Detect which cell encompasses the target text, then output its [X, Y] center coordinate. 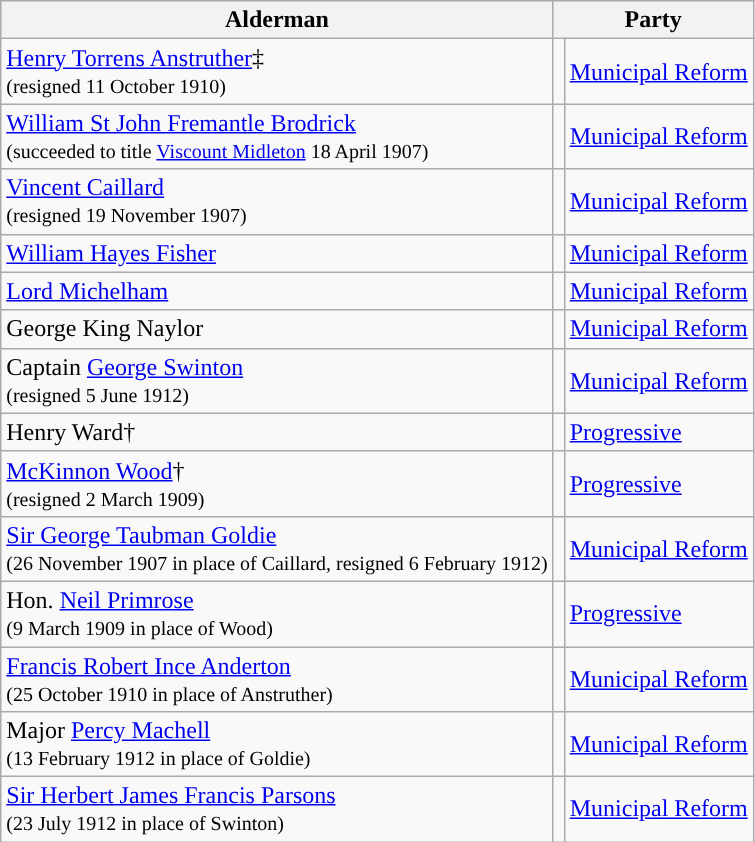
Lord Michelham [277, 291]
George King Naylor [277, 329]
Party [653, 20]
William St John Fremantle Brodrick(succeeded to title Viscount Midleton 18 April 1907) [277, 136]
Vincent Caillard(resigned 19 November 1907) [277, 202]
Alderman [277, 20]
Captain George Swinton(resigned 5 June 1912) [277, 380]
Major Percy Machell(13 February 1912 in place of Goldie) [277, 744]
Henry Ward† [277, 432]
Hon. Neil Primrose(9 March 1909 in place of Wood) [277, 614]
William Hayes Fisher [277, 253]
Sir George Taubman Goldie (26 November 1907 in place of Caillard, resigned 6 February 1912) [277, 548]
Henry Torrens Anstruther‡(resigned 11 October 1910) [277, 72]
Francis Robert Ince Anderton(25 October 1910 in place of Anstruther) [277, 678]
McKinnon Wood†(resigned 2 March 1909) [277, 484]
Sir Herbert James Francis Parsons(23 July 1912 in place of Swinton) [277, 810]
